For the text-containing cell, return its midpoint in [X, Y] coordinate format. 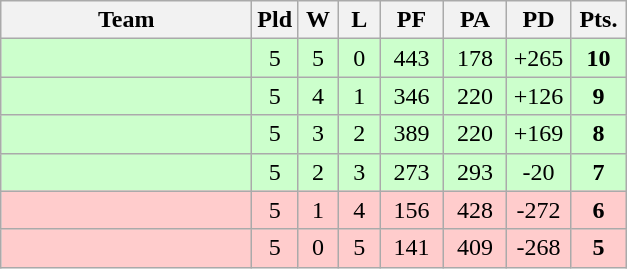
PF [412, 20]
-268 [539, 248]
428 [475, 210]
PD [539, 20]
W [318, 20]
8 [598, 134]
-272 [539, 210]
+126 [539, 96]
141 [412, 248]
443 [412, 58]
L [360, 20]
178 [475, 58]
346 [412, 96]
6 [598, 210]
389 [412, 134]
156 [412, 210]
PA [475, 20]
273 [412, 172]
+169 [539, 134]
Pts. [598, 20]
Pld [275, 20]
10 [598, 58]
409 [475, 248]
9 [598, 96]
293 [475, 172]
+265 [539, 58]
7 [598, 172]
-20 [539, 172]
Team [126, 20]
